Detect which cell encompasses the target text, then output its (x, y) center coordinate. 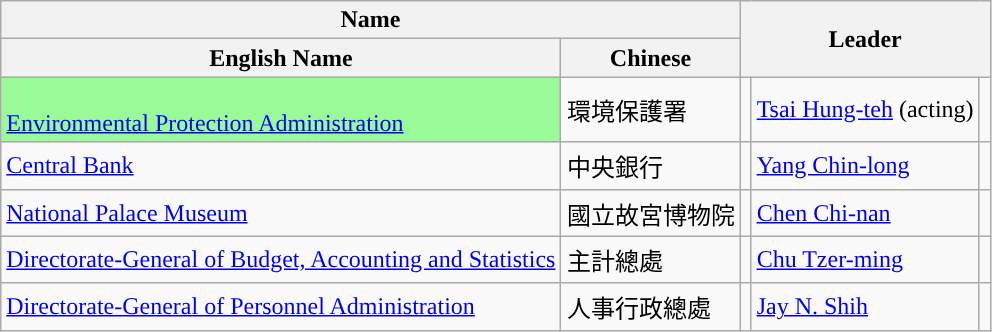
Name (370, 20)
Central Bank (281, 166)
Directorate-General of Personnel Administration (281, 306)
主計總處 (650, 260)
Chinese (650, 58)
English Name (281, 58)
National Palace Museum (281, 212)
Directorate-General of Budget, Accounting and Statistics (281, 260)
Tsai Hung-teh (acting) (865, 110)
Leader (865, 39)
Jay N. Shih (865, 306)
Chu Tzer-ming (865, 260)
Chen Chi-nan (865, 212)
Environmental Protection Administration (281, 110)
Yang Chin-long (865, 166)
人事行政總處 (650, 306)
國立故宮博物院 (650, 212)
中央銀行 (650, 166)
環境保護署 (650, 110)
